Find where the given text appears and provide that cell's center as (x, y) coordinate. 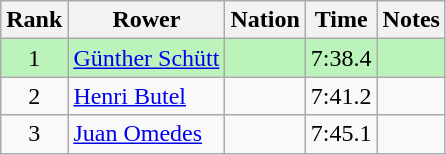
7:45.1 (341, 134)
Notes (411, 20)
7:38.4 (341, 58)
Rower (146, 20)
2 (34, 96)
Günther Schütt (146, 58)
Henri Butel (146, 96)
Rank (34, 20)
Juan Omedes (146, 134)
1 (34, 58)
7:41.2 (341, 96)
3 (34, 134)
Time (341, 20)
Nation (265, 20)
